Detect which cell encompasses the target text, then output its (x, y) center coordinate. 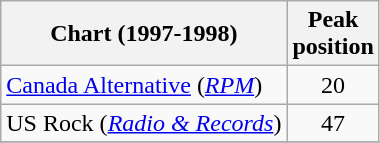
Chart (1997-1998) (144, 34)
20 (333, 85)
Canada Alternative (RPM) (144, 85)
US Rock (Radio & Records) (144, 123)
Peakposition (333, 34)
47 (333, 123)
